Provide the (x, y) coordinate of the cell's center where the given text is located.  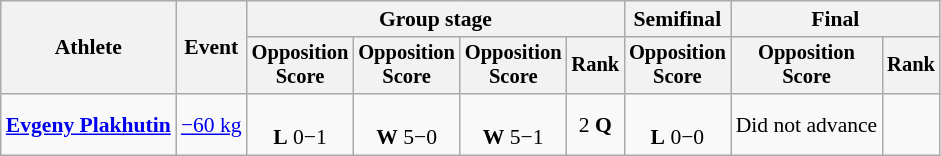
Event (212, 48)
Semifinal (678, 19)
Final (836, 19)
2 Q (595, 124)
Athlete (88, 48)
Evgeny Plakhutin (88, 124)
W 5−1 (514, 124)
W 5−0 (406, 124)
L 0−1 (300, 124)
Group stage (436, 19)
−60 kg (212, 124)
Did not advance (807, 124)
L 0−0 (678, 124)
